Capture the cell that displays the provided text and extract its (X, Y) central coordinate. 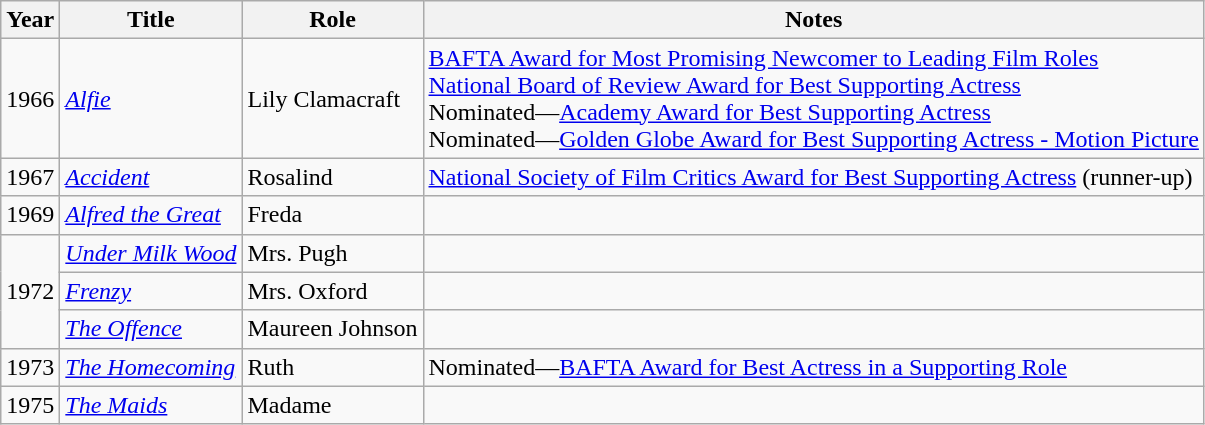
Title (151, 20)
Freda (332, 215)
Ruth (332, 367)
Under Milk Wood (151, 253)
The Homecoming (151, 367)
Lily Clamacraft (332, 98)
Madame (332, 405)
The Maids (151, 405)
Role (332, 20)
Rosalind (332, 177)
Year (30, 20)
Notes (814, 20)
1966 (30, 98)
1967 (30, 177)
Nominated—BAFTA Award for Best Actress in a Supporting Role (814, 367)
1975 (30, 405)
Mrs. Oxford (332, 291)
Mrs. Pugh (332, 253)
1969 (30, 215)
Frenzy (151, 291)
1972 (30, 291)
Maureen Johnson (332, 329)
1973 (30, 367)
National Society of Film Critics Award for Best Supporting Actress (runner-up) (814, 177)
The Offence (151, 329)
Alfie (151, 98)
Accident (151, 177)
Alfred the Great (151, 215)
